Scan for the cell matching the given text and deliver its (x, y) coordinate at center. 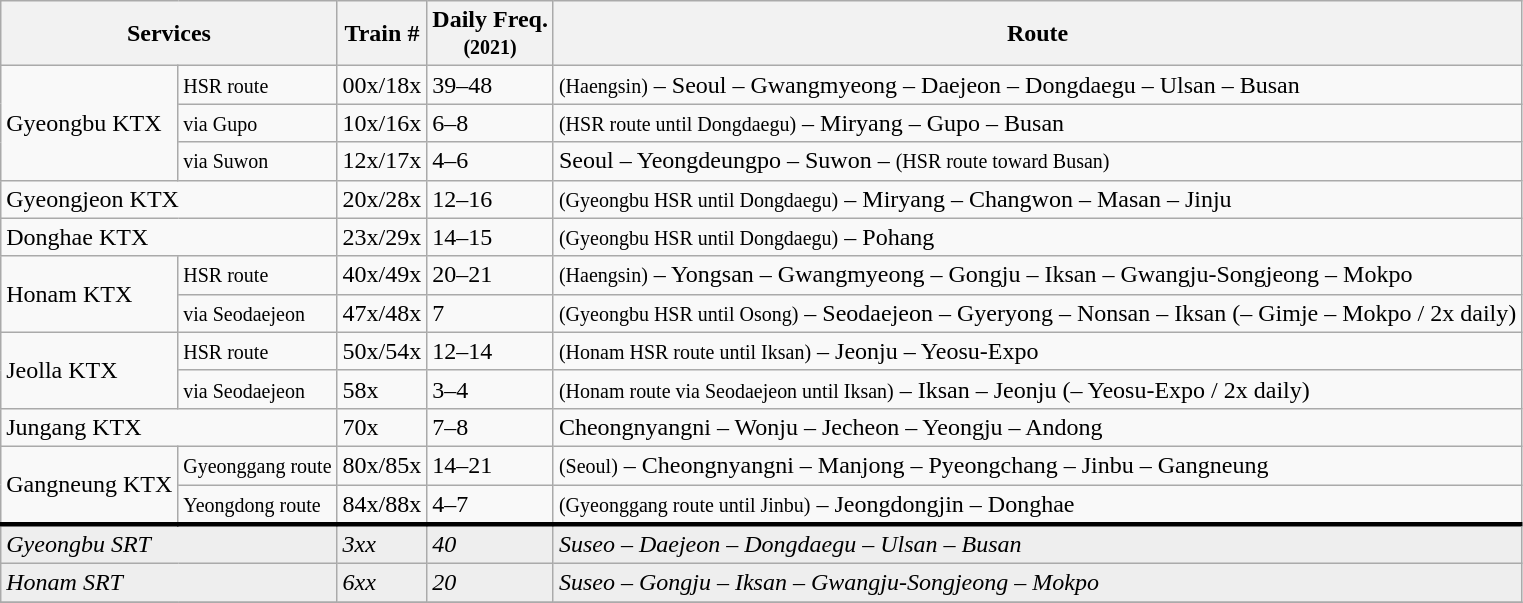
Gyeonggang route (258, 465)
10x/16x (382, 123)
(Gyeonggang route until Jinbu) – Jeongdongjin – Donghae (1037, 504)
12–14 (490, 351)
Cheongnyangni – Wonju – Jecheon – Yeongju – Andong (1037, 427)
4–7 (490, 504)
Services (169, 34)
00x/18x (382, 85)
Yeongdong route (258, 504)
(Seoul) – Cheongnyangni – Manjong – Pyeongchang – Jinbu – Gangneung (1037, 465)
Seoul – Yeongdeungpo – Suwon – (HSR route toward Busan) (1037, 161)
39–48 (490, 85)
Gyeongjeon KTX (169, 199)
40x/49x (382, 275)
Gyeongbu KTX (90, 123)
23x/29x (382, 237)
7 (490, 313)
20x/28x (382, 199)
20–21 (490, 275)
14–21 (490, 465)
Suseo – Gongju – Iksan – Gwangju-Songjeong – Mokpo (1037, 583)
12x/17x (382, 161)
(Gyeongbu HSR until Osong) – Seodaejeon – Gyeryong – Nonsan – Iksan (– Gimje – Mokpo / 2x daily) (1037, 313)
7–8 (490, 427)
20 (490, 583)
Gyeongbu SRT (169, 544)
Honam KTX (90, 294)
50x/54x (382, 351)
14–15 (490, 237)
(Honam route via Seodaejeon until Iksan) – Iksan – Jeonju (– Yeosu-Expo / 2x daily) (1037, 389)
Train # (382, 34)
6–8 (490, 123)
4–6 (490, 161)
Route (1037, 34)
Gangneung KTX (90, 485)
(Honam HSR route until Iksan) – Jeonju – Yeosu-Expo (1037, 351)
Honam SRT (169, 583)
via Gupo (258, 123)
Donghae KTX (169, 237)
40 (490, 544)
Daily Freq.(2021) (490, 34)
47x/48x (382, 313)
Jeolla KTX (90, 370)
(Gyeongbu HSR until Dongdaegu) – Miryang – Changwon – Masan – Jinju (1037, 199)
3–4 (490, 389)
Suseo – Daejeon – Dongdaegu – Ulsan – Busan (1037, 544)
via Suwon (258, 161)
3xx (382, 544)
(HSR route until Dongdaegu) – Miryang – Gupo – Busan (1037, 123)
(Haengsin) – Yongsan – Gwangmyeong – Gongju – Iksan – Gwangju-Songjeong – Mokpo (1037, 275)
80x/85x (382, 465)
84x/88x (382, 504)
12–16 (490, 199)
(Gyeongbu HSR until Dongdaegu) – Pohang (1037, 237)
58x (382, 389)
70x (382, 427)
(Haengsin) – Seoul – Gwangmyeong – Daejeon – Dongdaegu – Ulsan – Busan (1037, 85)
6xx (382, 583)
Jungang KTX (169, 427)
